Return the (X, Y) coordinate for the center point of the cell that contains the specified text.  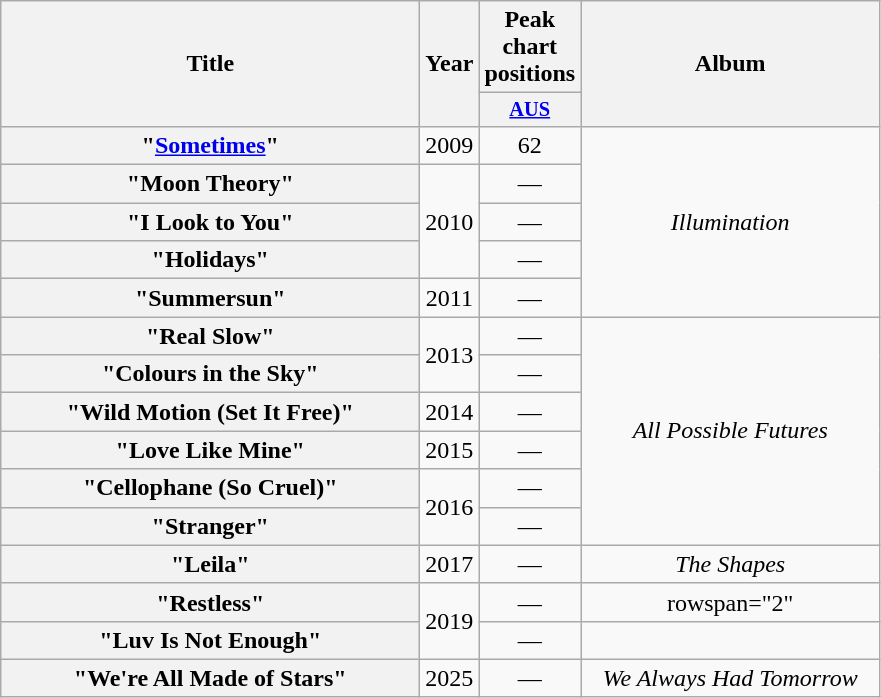
Peak chart positions (530, 47)
"We're All Made of Stars" (210, 678)
rowspan="2" (730, 602)
2025 (450, 678)
"Restless" (210, 602)
Album (730, 64)
"Luv Is Not Enough" (210, 640)
"Stranger" (210, 526)
"Cellophane (So Cruel)" (210, 488)
"Holidays" (210, 260)
AUS (530, 110)
2017 (450, 564)
Year (450, 64)
2016 (450, 507)
"Moon Theory" (210, 184)
"I Look to You" (210, 222)
2019 (450, 621)
"Sometimes" (210, 145)
2013 (450, 355)
Title (210, 64)
2009 (450, 145)
"Real Slow" (210, 336)
2014 (450, 412)
Illumination (730, 221)
62 (530, 145)
"Summersun" (210, 298)
We Always Had Tomorrow (730, 678)
"Colours in the Sky" (210, 374)
"Leila" (210, 564)
2015 (450, 450)
2010 (450, 222)
The Shapes (730, 564)
2011 (450, 298)
All Possible Futures (730, 431)
"Love Like Mine" (210, 450)
"Wild Motion (Set It Free)" (210, 412)
